For the text-containing cell, return its midpoint in [X, Y] coordinate format. 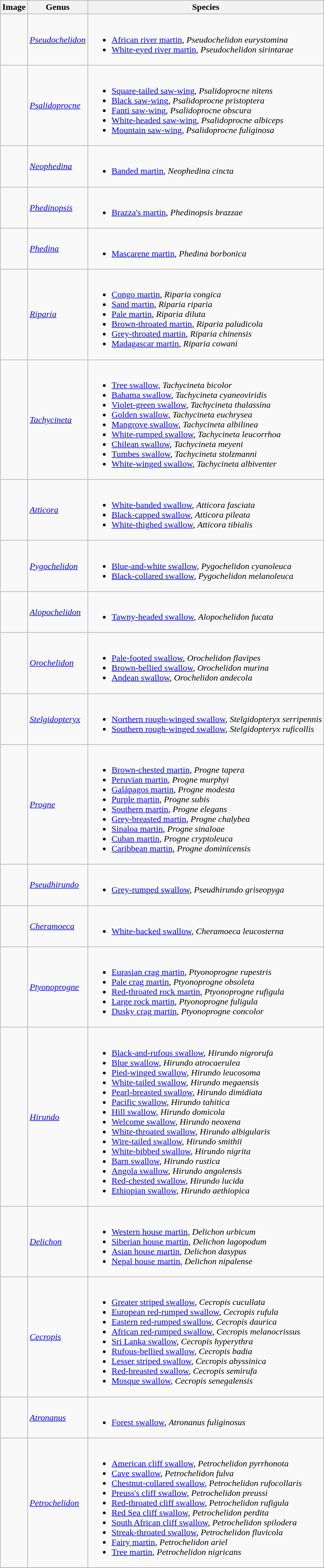
Mascarene martin, Phedina borbonica [206, 248]
Pygochelidon [58, 566]
Riparia [58, 314]
Petrochelidon [58, 1503]
Delichon [58, 1242]
Grey-rumped swallow, Pseudhirundo griseopyga [206, 885]
Alopochelidon [58, 612]
Forest swallow, Atronanus fuliginosus [206, 1417]
Psalidoprocne [58, 106]
Cheramoeca [58, 926]
Brazza's martin, Phedinopsis brazzae [206, 208]
Banded martin, Neophedina cincta [206, 166]
Pseudochelidon [58, 40]
Progne [58, 804]
Stelgidopteryx [58, 719]
Pseudhirundo [58, 885]
Atronanus [58, 1417]
Tachycineta [58, 420]
Blue-and-white swallow, Pygochelidon cyanoleucaBlack-collared swallow, Pygochelidon melanoleuca [206, 566]
Atticora [58, 510]
Cecropis [58, 1337]
Tawny-headed swallow, Alopochelidon fucata [206, 612]
Phedina [58, 248]
Pale-footed swallow, Orochelidon flavipesBrown-bellied swallow, Orochelidon murinaAndean swallow, Orochelidon andecola [206, 663]
Image [14, 7]
African river martin, Pseudochelidon eurystominaWhite-eyed river martin, Pseudochelidon sirintarae [206, 40]
White-backed swallow, Cheramoeca leucosterna [206, 926]
Hirundo [58, 1117]
White-banded swallow, Atticora fasciataBlack-capped swallow, Atticora pileataWhite-thighed swallow, Atticora tibialis [206, 510]
Genus [58, 7]
Ptyonoprogne [58, 987]
Neophedina [58, 166]
Phedinopsis [58, 208]
Northern rough-winged swallow, Stelgidopteryx serripennisSouthern rough-winged swallow, Stelgidopteryx ruficollis [206, 719]
Species [206, 7]
Orochelidon [58, 663]
